Scan for the cell matching the given text and deliver its [x, y] coordinate at center. 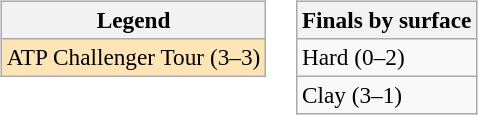
Clay (3–1) [387, 95]
Legend [133, 20]
Finals by surface [387, 20]
Hard (0–2) [387, 57]
ATP Challenger Tour (3–3) [133, 57]
